Search for the cell housing the specified text and yield its (x, y) center coordinate. 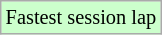
Fastest session lap (81, 17)
